Extract the [x, y] coordinate from the center of the cell holding the provided text.  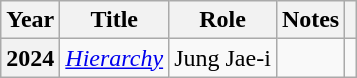
2024 [30, 58]
Notes [310, 20]
Hierarchy [114, 58]
Year [30, 20]
Jung Jae-i [223, 58]
Role [223, 20]
Title [114, 20]
